Return [x, y] of the center of cell containing provided text 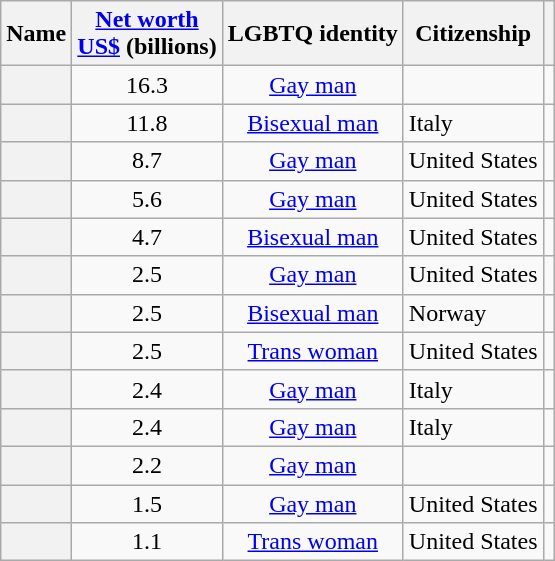
5.6 [147, 199]
Name [36, 34]
Citizenship [473, 34]
1.5 [147, 503]
16.3 [147, 85]
2.2 [147, 465]
4.7 [147, 237]
LGBTQ identity [312, 34]
Norway [473, 313]
1.1 [147, 542]
11.8 [147, 123]
8.7 [147, 161]
Net worthUS$ (billions) [147, 34]
